Pinpoint the cell where the given text exists, returning its (x, y) midpoint coordinate. 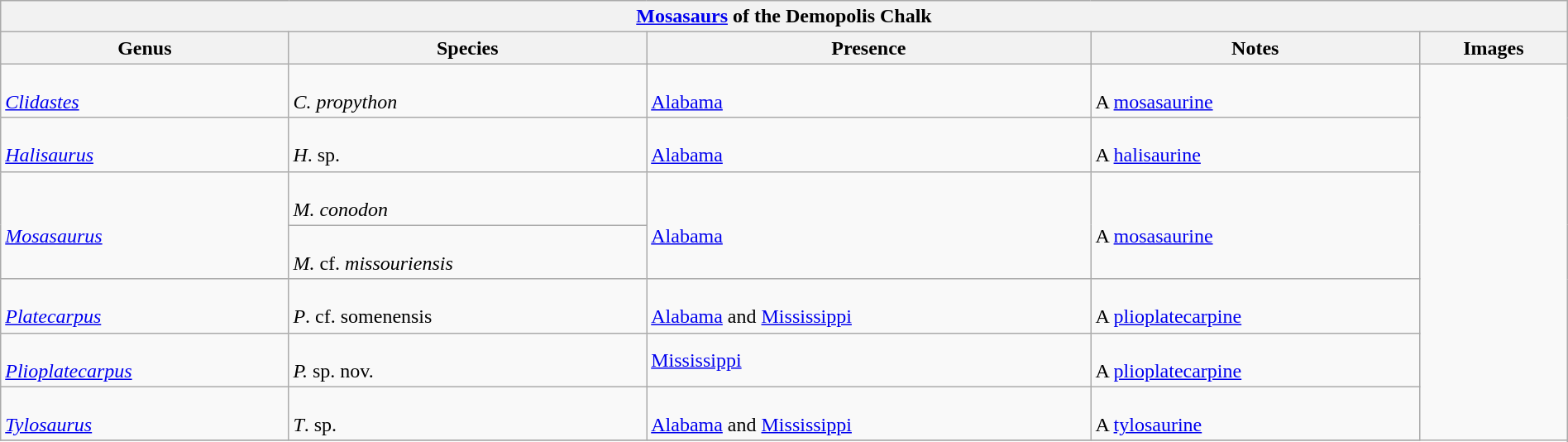
Halisaurus (145, 144)
H. sp. (468, 144)
Plioplatecarpus (145, 359)
P. sp. nov. (468, 359)
Tylosaurus (145, 414)
P. cf. somenensis (468, 306)
Genus (145, 48)
Presence (868, 48)
Platecarpus (145, 306)
M. cf. missouriensis (468, 252)
Mosasaurus (145, 225)
A tylosaurine (1255, 414)
M. conodon (468, 199)
Images (1494, 48)
Clidastes (145, 91)
Notes (1255, 48)
A halisaurine (1255, 144)
Species (468, 48)
Mississippi (868, 359)
T. sp. (468, 414)
C. propython (468, 91)
Mosasaurs of the Demopolis Chalk (784, 17)
